Identify which cell holds the provided text, then report its (X, Y) central coordinate. 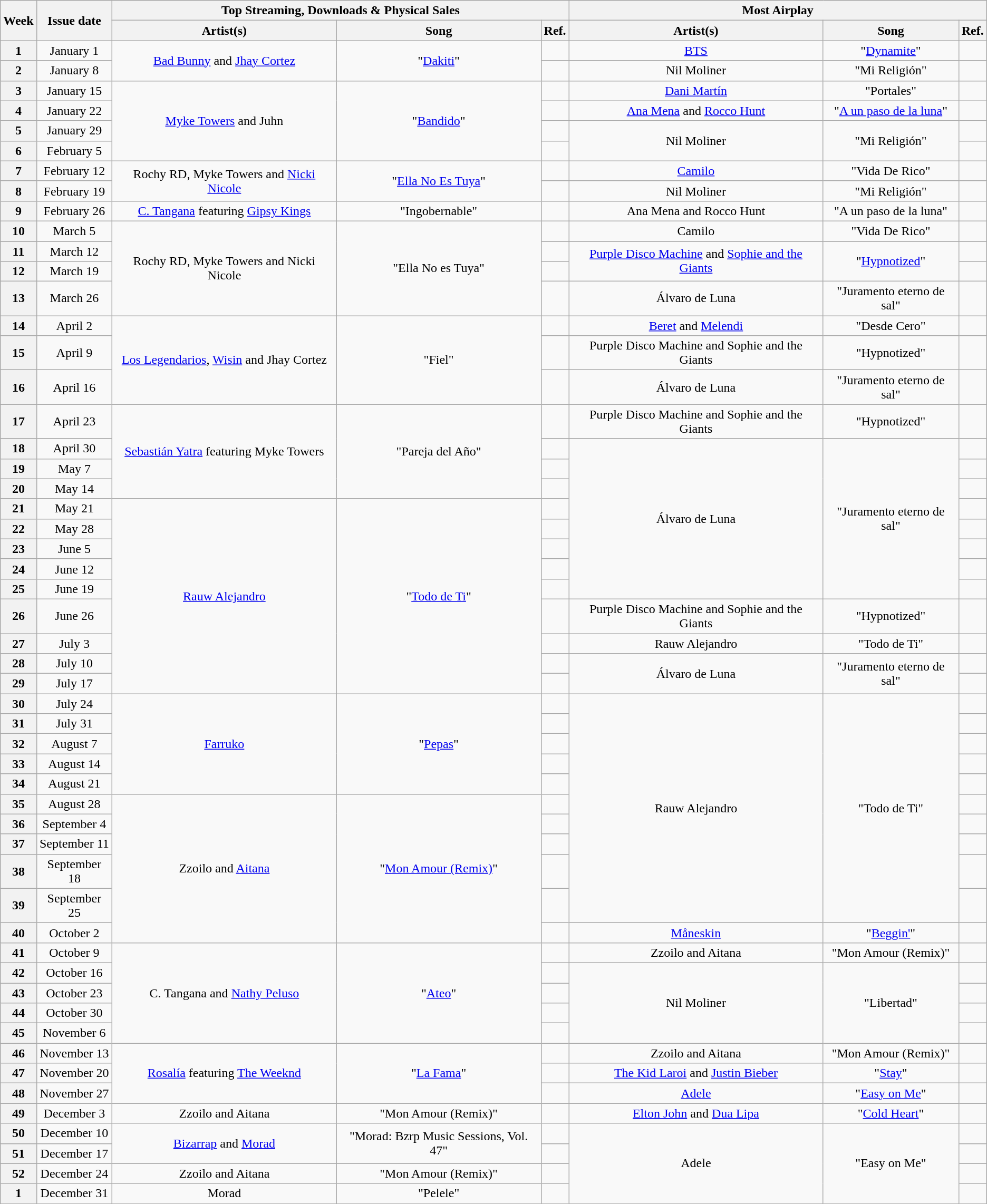
30 (18, 704)
October 9 (74, 953)
June 26 (74, 616)
Week (18, 21)
16 (18, 387)
28 (18, 664)
January 1 (74, 51)
Top Streaming, Downloads & Physical Sales (341, 11)
2 (18, 71)
"Fiel" (439, 360)
21 (18, 509)
"La Fama" (439, 1073)
Beret and Melendi (696, 326)
39 (18, 906)
11 (18, 251)
47 (18, 1073)
January 29 (74, 131)
May 14 (74, 489)
Myke Towers and Juhn (225, 121)
March 12 (74, 251)
Issue date (74, 21)
Måneskin (696, 933)
Morad (225, 1193)
32 (18, 744)
May 28 (74, 529)
June 12 (74, 569)
"Portales" (891, 91)
10 (18, 231)
October 23 (74, 993)
November 20 (74, 1073)
May 7 (74, 469)
October 16 (74, 973)
April 16 (74, 387)
September 4 (74, 824)
Most Airplay (778, 11)
September 18 (74, 871)
7 (18, 171)
19 (18, 469)
April 2 (74, 326)
January 8 (74, 71)
23 (18, 549)
"Beggin'" (891, 933)
9 (18, 211)
February 12 (74, 171)
27 (18, 644)
"Bandido" (439, 121)
5 (18, 131)
August 21 (74, 784)
29 (18, 684)
"Morad: Bzrp Music Sessions, Vol. 47" (439, 1143)
Bizarrap and Morad (225, 1143)
July 10 (74, 664)
8 (18, 191)
20 (18, 489)
September 25 (74, 906)
"Pareja del Año" (439, 451)
25 (18, 589)
"Desde Cero" (891, 326)
4 (18, 111)
March 5 (74, 231)
December 10 (74, 1133)
May 21 (74, 509)
Los Legendarios, Wisin and Jhay Cortez (225, 360)
January 22 (74, 111)
Sebastián Yatra featuring Myke Towers (225, 451)
6 (18, 151)
31 (18, 724)
42 (18, 973)
"Libertad" (891, 1003)
October 2 (74, 933)
August 14 (74, 764)
October 30 (74, 1013)
"Cold Heart" (891, 1113)
50 (18, 1133)
13 (18, 298)
34 (18, 784)
35 (18, 804)
August 28 (74, 804)
18 (18, 449)
46 (18, 1053)
BTS (696, 51)
"Pepas" (439, 744)
December 17 (74, 1153)
52 (18, 1173)
June 5 (74, 549)
April 9 (74, 353)
April 23 (74, 422)
40 (18, 933)
July 17 (74, 684)
26 (18, 616)
September 11 (74, 844)
June 19 (74, 589)
February 19 (74, 191)
51 (18, 1153)
April 30 (74, 449)
14 (18, 326)
July 24 (74, 704)
"Ella No Es Tuya" (439, 181)
December 24 (74, 1173)
49 (18, 1113)
C. Tangana featuring Gipsy Kings (225, 211)
24 (18, 569)
February 26 (74, 211)
December 31 (74, 1193)
"Dynamite" (891, 51)
"Stay" (891, 1073)
December 3 (74, 1113)
Elton John and Dua Lipa (696, 1113)
The Kid Laroi and Justin Bieber (696, 1073)
12 (18, 271)
March 19 (74, 271)
November 27 (74, 1093)
15 (18, 353)
November 13 (74, 1053)
36 (18, 824)
Dani Martín (696, 91)
38 (18, 871)
Bad Bunny and Jhay Cortez (225, 61)
"Pelele" (439, 1193)
45 (18, 1033)
February 5 (74, 151)
"Ella No es Tuya" (439, 268)
33 (18, 764)
3 (18, 91)
17 (18, 422)
44 (18, 1013)
22 (18, 529)
July 3 (74, 644)
November 6 (74, 1033)
37 (18, 844)
"Ingobernable" (439, 211)
"Dakiti" (439, 61)
48 (18, 1093)
43 (18, 993)
August 7 (74, 744)
C. Tangana and Nathy Peluso (225, 993)
January 15 (74, 91)
July 31 (74, 724)
"Ateo" (439, 993)
41 (18, 953)
March 26 (74, 298)
Rosalía featuring The Weeknd (225, 1073)
Farruko (225, 744)
